Pinpoint the cell where the given text exists, returning its [x, y] midpoint coordinate. 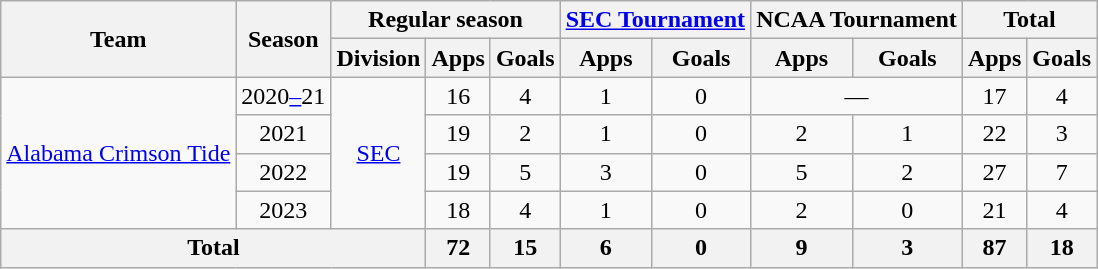
SEC Tournament [655, 20]
21 [994, 210]
2022 [284, 172]
22 [994, 134]
Season [284, 39]
87 [994, 248]
SEC [378, 153]
Regular season [446, 20]
9 [802, 248]
72 [458, 248]
2020–21 [284, 96]
15 [525, 248]
2021 [284, 134]
16 [458, 96]
Division [378, 58]
2023 [284, 210]
7 [1062, 172]
Alabama Crimson Tide [118, 153]
Team [118, 39]
27 [994, 172]
NCAA Tournament [857, 20]
— [857, 96]
17 [994, 96]
6 [606, 248]
